For the text-containing cell, return its midpoint in (X, Y) coordinate format. 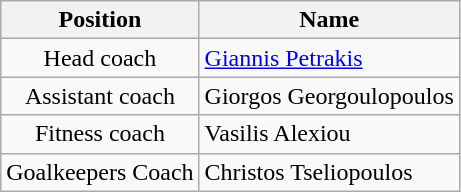
Name (329, 20)
Head coach (100, 58)
Assistant coach (100, 96)
Giannis Petrakis (329, 58)
Giorgos Georgoulopoulos (329, 96)
Fitness coach (100, 134)
Vasilis Alexiou (329, 134)
Goalkeepers Coach (100, 172)
Christos Tseliopoulos (329, 172)
Position (100, 20)
